Capture the cell that displays the provided text and extract its [x, y] central coordinate. 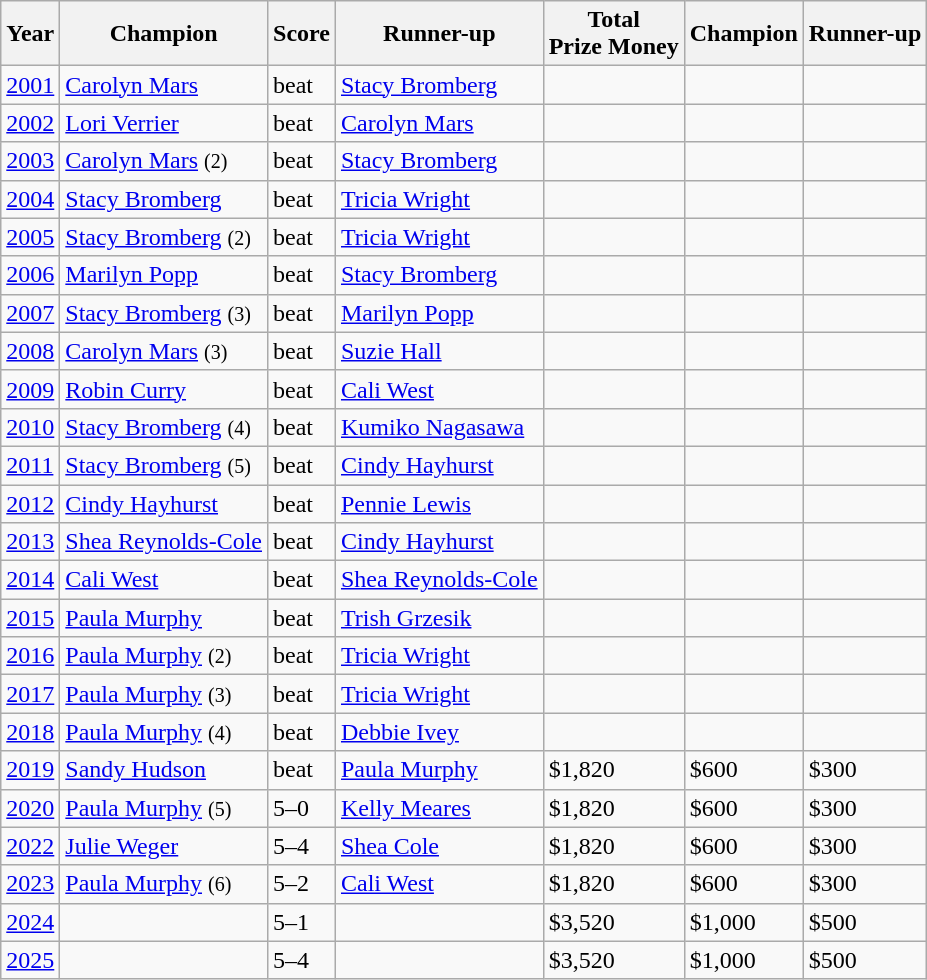
2012 [30, 503]
2016 [30, 656]
2014 [30, 580]
Suzie Hall [439, 351]
Paula Murphy (3) [164, 694]
2011 [30, 465]
TotalPrize Money [614, 34]
Lori Verrier [164, 123]
2008 [30, 351]
Stacy Bromberg (2) [164, 237]
Kumiko Nagasawa [439, 427]
Julie Weger [164, 846]
Year [30, 34]
Carolyn Mars (2) [164, 161]
Trish Grzesik [439, 618]
2001 [30, 85]
2019 [30, 770]
2003 [30, 161]
2020 [30, 808]
2025 [30, 960]
Paula Murphy (6) [164, 884]
2013 [30, 542]
2022 [30, 846]
Robin Curry [164, 389]
Shea Cole [439, 846]
2002 [30, 123]
2005 [30, 237]
2023 [30, 884]
Paula Murphy (4) [164, 732]
5–1 [302, 922]
Carolyn Mars (3) [164, 351]
2010 [30, 427]
Debbie Ivey [439, 732]
2004 [30, 199]
Paula Murphy (2) [164, 656]
2024 [30, 922]
2017 [30, 694]
Score [302, 34]
Stacy Bromberg (4) [164, 427]
Stacy Bromberg (3) [164, 313]
5–2 [302, 884]
2009 [30, 389]
Pennie Lewis [439, 503]
2007 [30, 313]
Sandy Hudson [164, 770]
Kelly Meares [439, 808]
2015 [30, 618]
2006 [30, 275]
5–0 [302, 808]
2018 [30, 732]
Paula Murphy (5) [164, 808]
Stacy Bromberg (5) [164, 465]
